Pinpoint the cell where the given text exists, returning its (x, y) midpoint coordinate. 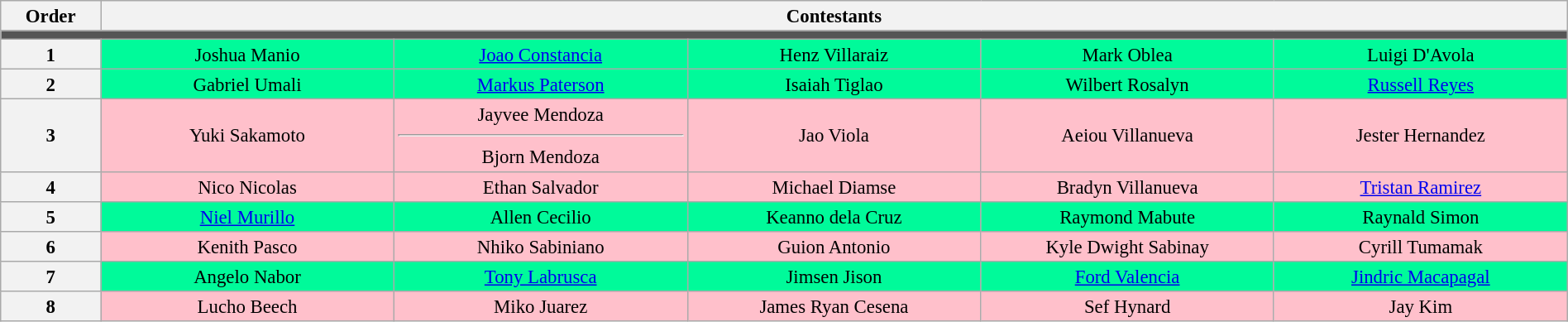
Wilbert Rosalyn (1128, 84)
Jimsen Jison (834, 276)
Jao Viola (834, 136)
1 (51, 55)
Ford Valencia (1128, 276)
Yuki Sakamoto (248, 136)
Tony Labrusca (541, 276)
Jay Kim (1421, 306)
6 (51, 246)
Raymond Mabute (1128, 216)
Order (51, 16)
Mark Oblea (1128, 55)
7 (51, 276)
Contestants (834, 16)
Raynald Simon (1421, 216)
8 (51, 306)
3 (51, 136)
Allen Cecilio (541, 216)
Kyle Dwight Sabinay (1128, 246)
Lucho Beech (248, 306)
Jester Hernandez (1421, 136)
James Ryan Cesena (834, 306)
Jayvee Mendoza Bjorn Mendoza (541, 136)
Joao Constancia (541, 55)
Sef Hynard (1128, 306)
5 (51, 216)
Joshua Manio (248, 55)
Isaiah Tiglao (834, 84)
Keanno dela Cruz (834, 216)
Angelo Nabor (248, 276)
Russell Reyes (1421, 84)
Cyrill Tumamak (1421, 246)
Michael Diamse (834, 186)
Bradyn Villanueva (1128, 186)
Luigi D'Avola (1421, 55)
Markus Paterson (541, 84)
Ethan Salvador (541, 186)
Nico Nicolas (248, 186)
Aeiou Villanueva (1128, 136)
4 (51, 186)
Nhiko Sabiniano (541, 246)
Niel Murillo (248, 216)
Jindric Macapagal (1421, 276)
Kenith Pasco (248, 246)
Henz Villaraiz (834, 55)
2 (51, 84)
Gabriel Umali (248, 84)
Guion Antonio (834, 246)
Tristan Ramirez (1421, 186)
Miko Juarez (541, 306)
